Provide the [X, Y] coordinate of the cell's center where the given text is located.  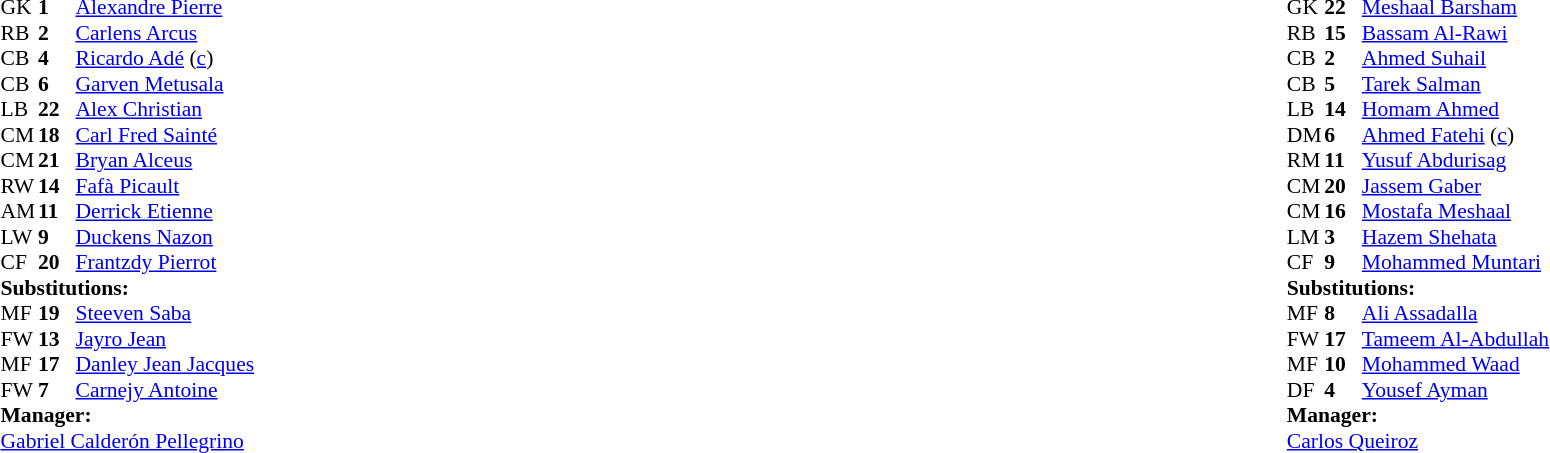
Bryan Alceus [166, 161]
8 [1343, 313]
Fafà Picault [166, 186]
Bassam Al-Rawi [1456, 33]
22 [57, 109]
LW [19, 237]
Danley Jean Jacques [166, 365]
DF [1306, 390]
RW [19, 186]
Tarek Salman [1456, 84]
16 [1343, 211]
Ahmed Fatehi (c) [1456, 135]
21 [57, 161]
Yousef Ayman [1456, 390]
Derrick Etienne [166, 211]
Mostafa Meshaal [1456, 211]
Frantzdy Pierrot [166, 263]
Jassem Gaber [1456, 186]
3 [1343, 237]
Ali Assadalla [1456, 313]
DM [1306, 135]
Garven Metusala [166, 84]
7 [57, 390]
18 [57, 135]
13 [57, 339]
Carlens Arcus [166, 33]
RM [1306, 161]
Carnejy Antoine [166, 390]
Homam Ahmed [1456, 109]
15 [1343, 33]
Jayro Jean [166, 339]
LM [1306, 237]
5 [1343, 84]
Steeven Saba [166, 313]
19 [57, 313]
Ricardo Adé (c) [166, 59]
Ahmed Suhail [1456, 59]
10 [1343, 365]
Mohammed Waad [1456, 365]
Mohammed Muntari [1456, 263]
Hazem Shehata [1456, 237]
AM [19, 211]
Yusuf Abdurisag [1456, 161]
Carl Fred Sainté [166, 135]
Duckens Nazon [166, 237]
Tameem Al-Abdullah [1456, 339]
Alex Christian [166, 109]
